Scan for the cell matching the given text and deliver its [X, Y] coordinate at center. 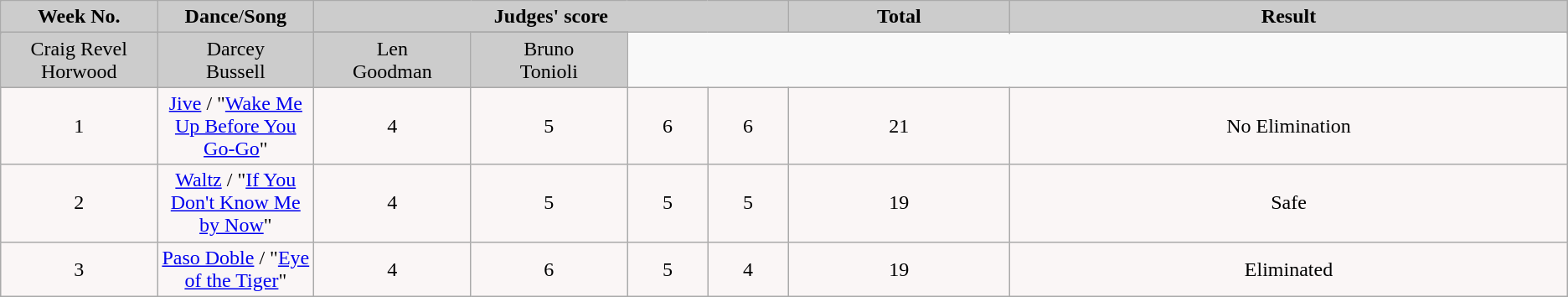
Safe [1289, 203]
1 [79, 126]
Waltz / "If You Don't Know Me by Now" [236, 203]
Total [900, 17]
DarceyBussell [236, 60]
2 [79, 203]
BrunoTonioli [549, 60]
Craig RevelHorwood [79, 60]
No Elimination [1289, 126]
Dance/Song [236, 17]
Eliminated [1289, 268]
Jive / "Wake Me Up Before You Go-Go" [236, 126]
Week No. [79, 17]
3 [79, 268]
Paso Doble / "Eye of the Tiger" [236, 268]
LenGoodman [392, 60]
Judges' score [551, 17]
Result [1289, 17]
21 [900, 126]
